Output the [x, y] coordinate of the center of the cell containing the given text.  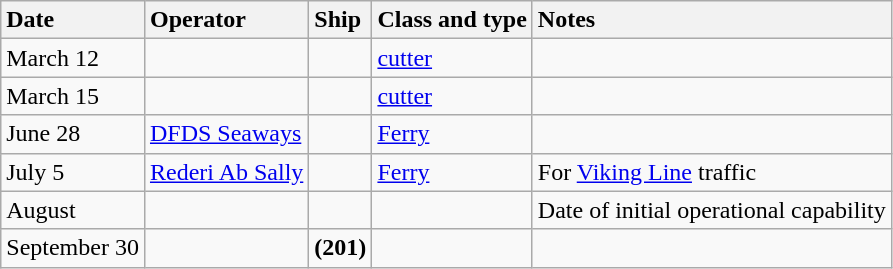
August [73, 210]
September 30 [73, 248]
March 12 [73, 58]
Ship [340, 20]
July 5 [73, 172]
DFDS Seaways [226, 134]
(201) [340, 248]
Date of initial operational capability [712, 210]
Operator [226, 20]
Date [73, 20]
June 28 [73, 134]
Notes [712, 20]
Class and type [452, 20]
For Viking Line traffic [712, 172]
Rederi Ab Sally [226, 172]
March 15 [73, 96]
